Locate the cell with the specified text and output its [X, Y] center coordinate. 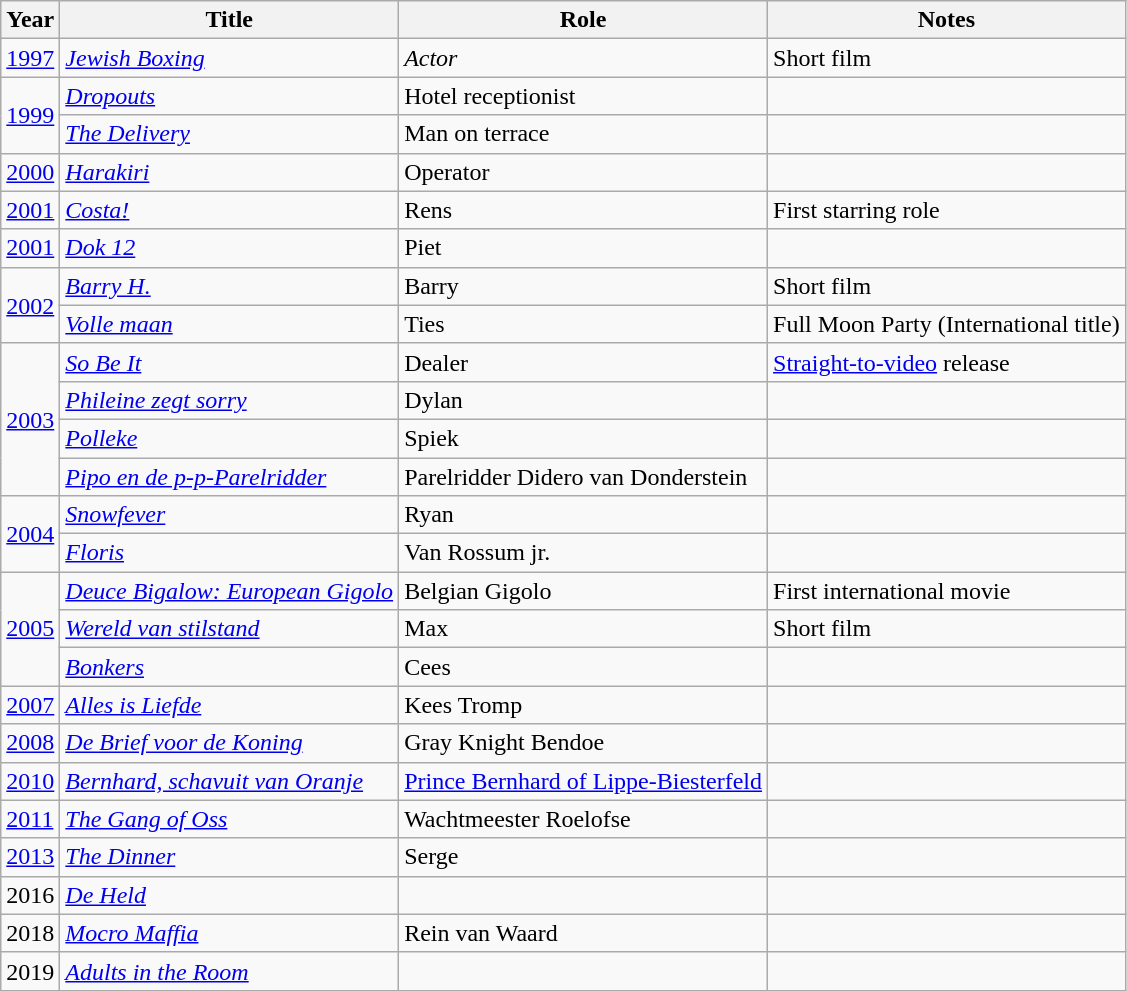
2018 [30, 933]
Spiek [584, 438]
Phileine zegt sorry [230, 400]
Hotel receptionist [584, 96]
Cees [584, 667]
2013 [30, 857]
Dok 12 [230, 248]
Ties [584, 324]
2008 [30, 743]
Serge [584, 857]
2007 [30, 705]
Gray Knight Bendoe [584, 743]
Straight-to-video release [947, 362]
First starring role [947, 210]
Wachtmeester Roelofse [584, 819]
Dylan [584, 400]
De Held [230, 895]
Alles is Liefde [230, 705]
Adults in the Room [230, 971]
Costa! [230, 210]
Parelridder Didero van Donderstein [584, 477]
Belgian Gigolo [584, 591]
Full Moon Party (International title) [947, 324]
2003 [30, 419]
Title [230, 20]
2004 [30, 534]
2011 [30, 819]
Dealer [584, 362]
Rein van Waard [584, 933]
The Gang of Oss [230, 819]
De Brief voor de Koning [230, 743]
Wereld van stilstand [230, 629]
Operator [584, 172]
2002 [30, 305]
Mocro Maffia [230, 933]
Barry H. [230, 286]
Max [584, 629]
Floris [230, 553]
Dropouts [230, 96]
2005 [30, 629]
2016 [30, 895]
Year [30, 20]
1999 [30, 115]
Bonkers [230, 667]
Ryan [584, 515]
The Dinner [230, 857]
Volle maan [230, 324]
2010 [30, 781]
Notes [947, 20]
The Delivery [230, 134]
Kees Tromp [584, 705]
Pipo en de p-p-Parelridder [230, 477]
Man on terrace [584, 134]
Role [584, 20]
Piet [584, 248]
2019 [30, 971]
Rens [584, 210]
Jewish Boxing [230, 58]
Snowfever [230, 515]
2000 [30, 172]
1997 [30, 58]
Deuce Bigalow: European Gigolo [230, 591]
Polleke [230, 438]
Van Rossum jr. [584, 553]
Barry [584, 286]
Prince Bernhard of Lippe-Biesterfeld [584, 781]
Harakiri [230, 172]
Actor [584, 58]
Bernhard, schavuit van Oranje [230, 781]
So Be It [230, 362]
First international movie [947, 591]
